Detect which cell encompasses the target text, then output its [x, y] center coordinate. 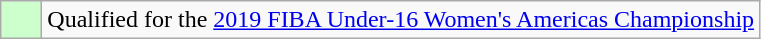
Qualified for the 2019 FIBA Under-16 Women's Americas Championship [401, 20]
